Return the [x, y] coordinate for the center point of the cell that contains the specified text.  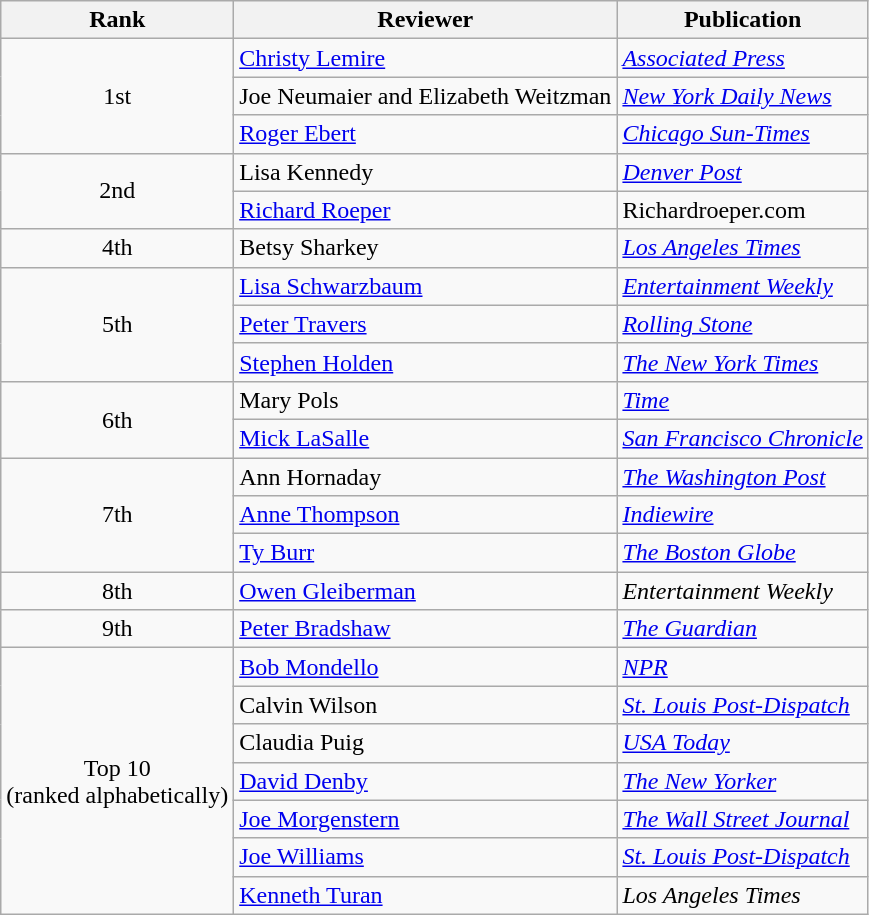
Reviewer [426, 20]
Denver Post [742, 172]
Calvin Wilson [426, 705]
Bob Mondello [426, 667]
Stephen Holden [426, 362]
2nd [118, 191]
Richard Roeper [426, 210]
The Boston Globe [742, 553]
Joe Neumaier and Elizabeth Weitzman [426, 96]
David Denby [426, 781]
Owen Gleiberman [426, 591]
Lisa Schwarzbaum [426, 286]
8th [118, 591]
San Francisco Chronicle [742, 438]
5th [118, 324]
1st [118, 96]
Lisa Kennedy [426, 172]
Ann Hornaday [426, 477]
Peter Travers [426, 324]
Top 10 (ranked alphabetically) [118, 781]
7th [118, 515]
Indiewire [742, 515]
Ty Burr [426, 553]
4th [118, 248]
Rank [118, 20]
Richardroeper.com [742, 210]
6th [118, 419]
Joe Morgenstern [426, 819]
NPR [742, 667]
Mary Pols [426, 400]
Publication [742, 20]
The New York Times [742, 362]
Rolling Stone [742, 324]
USA Today [742, 743]
Joe Williams [426, 857]
Chicago Sun-Times [742, 134]
Time [742, 400]
9th [118, 629]
Betsy Sharkey [426, 248]
Mick LaSalle [426, 438]
The New Yorker [742, 781]
Claudia Puig [426, 743]
The Guardian [742, 629]
Peter Bradshaw [426, 629]
Roger Ebert [426, 134]
Kenneth Turan [426, 895]
Associated Press [742, 58]
New York Daily News [742, 96]
Christy Lemire [426, 58]
Anne Thompson [426, 515]
The Wall Street Journal [742, 819]
The Washington Post [742, 477]
